Return (X, Y) of the center of cell containing provided text 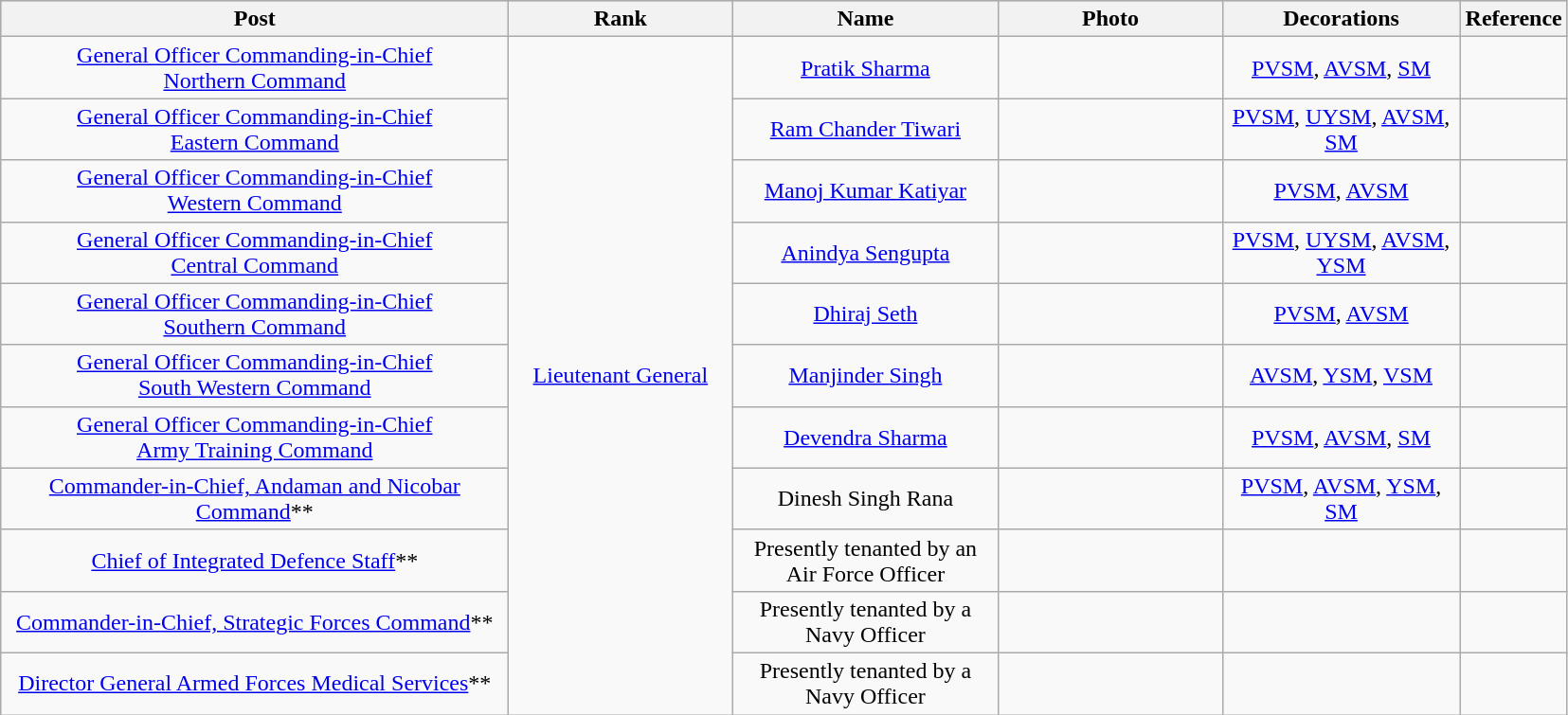
Dhiraj Seth (866, 314)
Presently tenanted by an Air Force Officer (866, 561)
Chief of Integrated Defence Staff** (255, 561)
General Officer Commanding-in-Chief Eastern Command (255, 129)
Anindya Sengupta (866, 252)
Devendra Sharma (866, 438)
Rank (621, 19)
Manoj Kumar Katiyar (866, 191)
Name (866, 19)
Pratik Sharma (866, 68)
AVSM, YSM, VSM (1342, 375)
PVSM, AVSM, YSM, SM (1342, 498)
Director General Armed Forces Medical Services** (255, 684)
Lieutenant General (621, 376)
General Officer Commanding-in-Chief Central Command (255, 252)
Ram Chander Tiwari (866, 129)
Commander-in-Chief, Andaman and Nicobar Command** (255, 498)
Decorations (1342, 19)
Dinesh Singh Rana (866, 498)
PVSM, UYSM, AVSM, YSM (1342, 252)
Photo (1110, 19)
General Officer Commanding-in-Chief Southern Command (255, 314)
Post (255, 19)
PVSM, UYSM, AVSM, SM (1342, 129)
General Officer Commanding-in-Chief South Western Command (255, 375)
Commander-in-Chief, Strategic Forces Command** (255, 621)
General Officer Commanding-in-Chief Northern Command (255, 68)
General Officer Commanding-in-Chief Army Training Command (255, 438)
Manjinder Singh (866, 375)
General Officer Commanding-in-Chief Western Command (255, 191)
Reference (1514, 19)
